Pinpoint the cell where the given text exists, returning its (X, Y) midpoint coordinate. 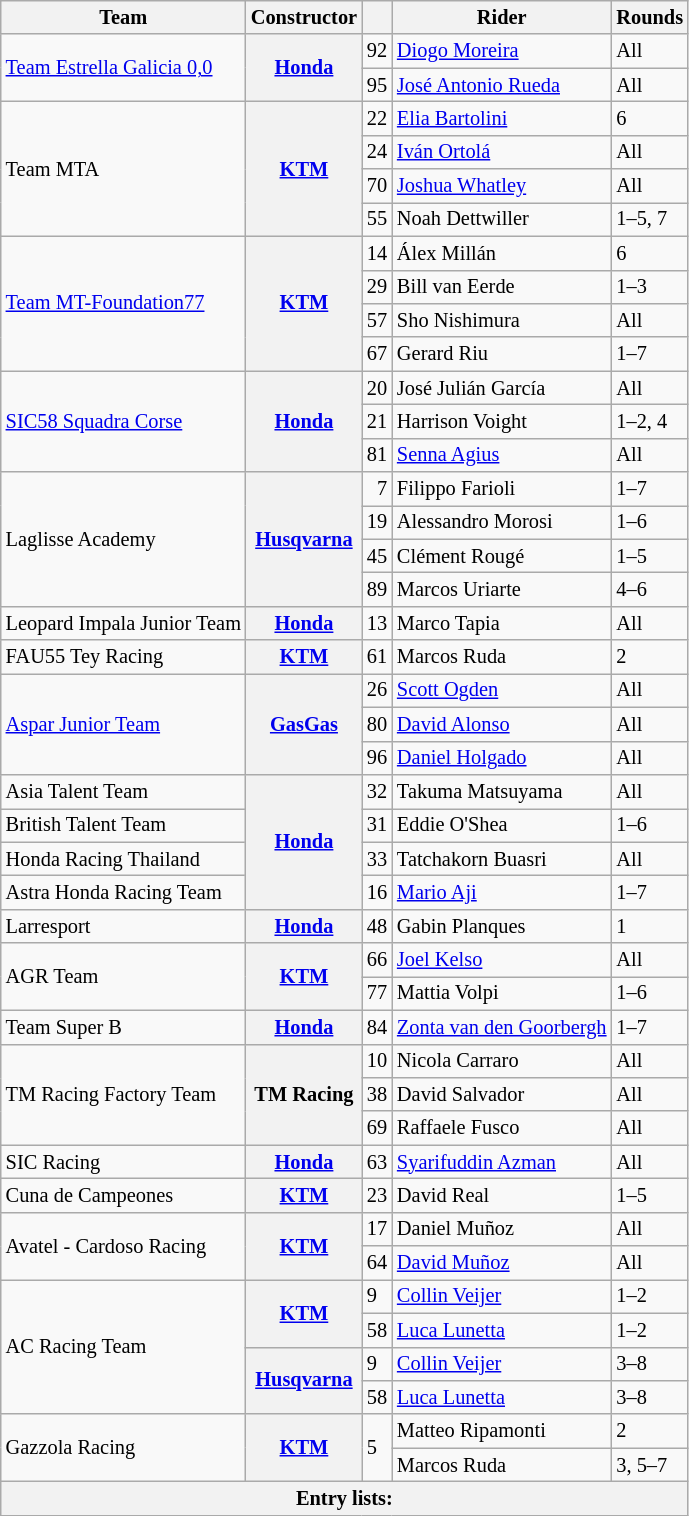
Syarifuddin Azman (502, 1162)
17 (377, 1229)
Leopard Impala Junior Team (124, 623)
Team Estrella Galicia 0,0 (124, 68)
Aspar Junior Team (124, 724)
1–3 (650, 287)
89 (377, 589)
AGR Team (124, 976)
Zonta van den Goorbergh (502, 1027)
Álex Millán (502, 253)
95 (377, 85)
96 (377, 758)
Tatchakorn Buasri (502, 859)
3, 5–7 (650, 1465)
Daniel Muñoz (502, 1229)
45 (377, 556)
Bill van Eerde (502, 287)
Senna Agius (502, 455)
Gerard Riu (502, 354)
Sho Nishimura (502, 320)
Nicola Carraro (502, 1061)
Elia Bartolini (502, 118)
Team MTA (124, 168)
Iván Ortolá (502, 152)
31 (377, 825)
David Real (502, 1195)
Alessandro Morosi (502, 522)
Clément Rougé (502, 556)
Rounds (650, 17)
1–2, 4 (650, 421)
Avatel - Cardoso Racing (124, 1246)
AC Racing Team (124, 1346)
63 (377, 1162)
David Muñoz (502, 1263)
77 (377, 993)
Mattia Volpi (502, 993)
Raffaele Fusco (502, 1128)
Marcos Uriarte (502, 589)
British Talent Team (124, 825)
Cuna de Campeones (124, 1195)
Eddie O'Shea (502, 825)
33 (377, 859)
Noah Dettwiller (502, 219)
26 (377, 690)
José Julián García (502, 388)
Honda Racing Thailand (124, 859)
Mario Aji (502, 892)
FAU55 Tey Racing (124, 657)
Matteo Ripamonti (502, 1431)
5 (377, 1448)
David Alonso (502, 724)
66 (377, 960)
24 (377, 152)
69 (377, 1128)
13 (377, 623)
14 (377, 253)
32 (377, 791)
Entry lists: (344, 1498)
Diogo Moreira (502, 51)
David Salvador (502, 1094)
19 (377, 522)
22 (377, 118)
Asia Talent Team (124, 791)
Gazzola Racing (124, 1448)
SIC Racing (124, 1162)
Rider (502, 17)
Laglisse Academy (124, 540)
57 (377, 320)
SIC58 Squadra Corse (124, 422)
16 (377, 892)
Filippo Farioli (502, 489)
TM Racing (304, 1094)
7 (377, 489)
84 (377, 1027)
1–5, 7 (650, 219)
Joel Kelso (502, 960)
José Antonio Rueda (502, 85)
TM Racing Factory Team (124, 1094)
Harrison Voight (502, 421)
92 (377, 51)
GasGas (304, 724)
Daniel Holgado (502, 758)
Team MT-Foundation77 (124, 304)
4–6 (650, 589)
80 (377, 724)
64 (377, 1263)
Joshua Whatley (502, 186)
55 (377, 219)
Team Super B (124, 1027)
Constructor (304, 17)
1 (650, 926)
Takuma Matsuyama (502, 791)
21 (377, 421)
Larresport (124, 926)
38 (377, 1094)
29 (377, 287)
20 (377, 388)
Team (124, 17)
Scott Ogden (502, 690)
10 (377, 1061)
Marco Tapia (502, 623)
67 (377, 354)
81 (377, 455)
70 (377, 186)
Astra Honda Racing Team (124, 892)
48 (377, 926)
61 (377, 657)
23 (377, 1195)
Gabin Planques (502, 926)
